Search for the cell housing the specified text and yield its [x, y] center coordinate. 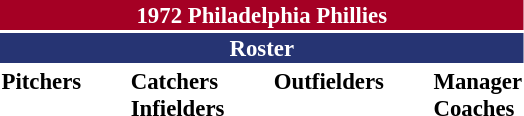
1972 Philadelphia Phillies [262, 15]
Roster [262, 48]
